Extract the [X, Y] coordinate from the center of the cell holding the provided text.  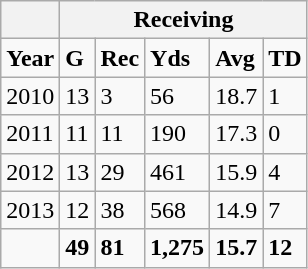
3 [120, 96]
568 [178, 210]
38 [120, 210]
15.7 [236, 248]
18.7 [236, 96]
7 [285, 210]
1 [285, 96]
2013 [30, 210]
2010 [30, 96]
Avg [236, 58]
17.3 [236, 134]
1,275 [178, 248]
2012 [30, 172]
4 [285, 172]
Rec [120, 58]
29 [120, 172]
Year [30, 58]
TD [285, 58]
G [78, 58]
14.9 [236, 210]
81 [120, 248]
Receiving [184, 20]
461 [178, 172]
Yds [178, 58]
190 [178, 134]
0 [285, 134]
15.9 [236, 172]
2011 [30, 134]
49 [78, 248]
56 [178, 96]
